Search for the cell housing the specified text and yield its (x, y) center coordinate. 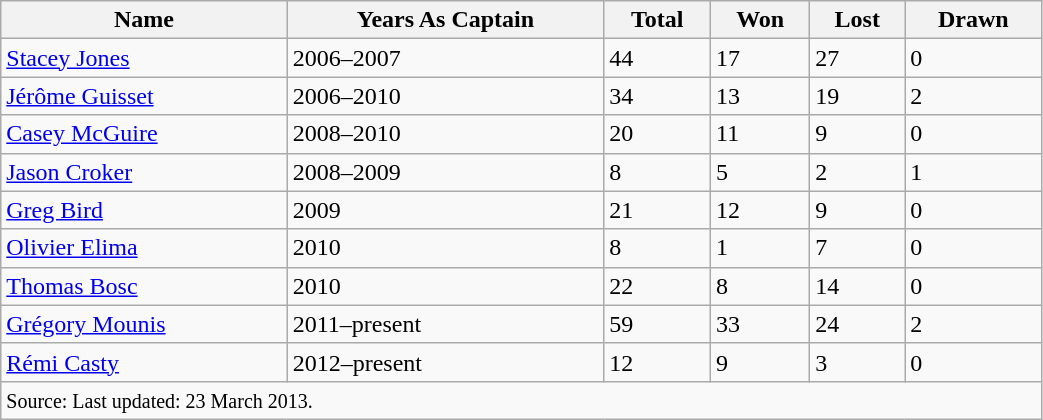
Drawn (974, 20)
2006–2007 (446, 58)
13 (760, 96)
Years As Captain (446, 20)
Casey McGuire (144, 134)
Jason Croker (144, 172)
14 (858, 286)
19 (858, 96)
Grégory Mounis (144, 324)
33 (760, 324)
7 (858, 248)
2008–2010 (446, 134)
3 (858, 362)
27 (858, 58)
24 (858, 324)
Won (760, 20)
17 (760, 58)
44 (658, 58)
Greg Bird (144, 210)
Thomas Bosc (144, 286)
Total (658, 20)
Stacey Jones (144, 58)
2009 (446, 210)
2006–2010 (446, 96)
2008–2009 (446, 172)
59 (658, 324)
Name (144, 20)
34 (658, 96)
Rémi Casty (144, 362)
5 (760, 172)
Source: Last updated: 23 March 2013. (522, 400)
20 (658, 134)
22 (658, 286)
Jérôme Guisset (144, 96)
11 (760, 134)
Olivier Elima (144, 248)
2011–present (446, 324)
21 (658, 210)
2012–present (446, 362)
Lost (858, 20)
